Scan for the cell matching the given text and deliver its [X, Y] coordinate at center. 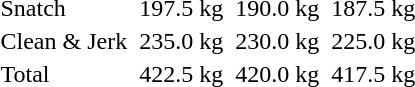
230.0 kg [278, 41]
235.0 kg [182, 41]
